Find where the given text appears and provide that cell's center as [x, y] coordinate. 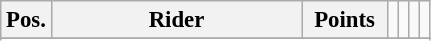
Pos. [26, 20]
Points [345, 20]
Rider [176, 20]
